Return [x, y] of the center of cell containing provided text 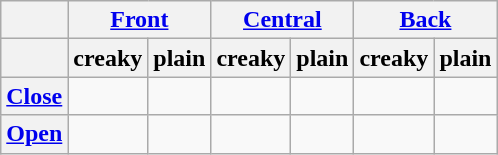
Front [140, 20]
Open [34, 134]
Close [34, 96]
Central [282, 20]
Back [426, 20]
